Determine the [x, y] coordinate at the center of the cell enclosing the given text.  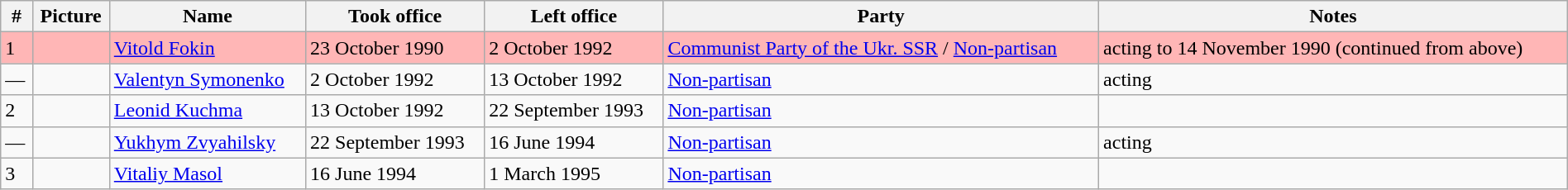
Communist Party of the Ukr. SSR / Non-partisan [882, 48]
Picture [71, 17]
Valentyn Symonenko [207, 79]
1 [17, 48]
# [17, 17]
2 [17, 111]
Notes [1333, 17]
23 October 1990 [395, 48]
Vitaliy Masol [207, 173]
Yukhym Zvyahilsky [207, 142]
Name [207, 17]
Leonid Kuchma [207, 111]
Took office [395, 17]
Party [882, 17]
Vitold Fokin [207, 48]
1 March 1995 [574, 173]
acting to 14 November 1990 (continued from above) [1333, 48]
3 [17, 173]
Left office [574, 17]
